Output the (X, Y) coordinate of the center of the cell containing the given text.  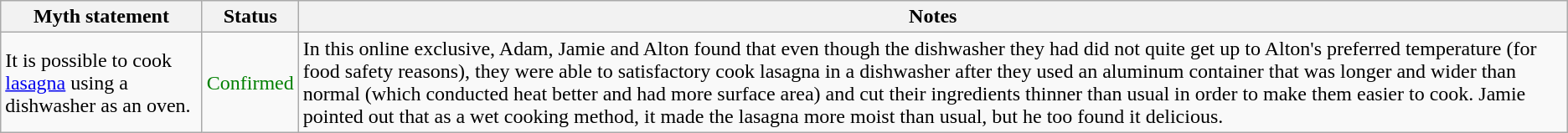
It is possible to cook lasagna using a dishwasher as an oven. (101, 82)
Notes (933, 17)
Status (250, 17)
Myth statement (101, 17)
Confirmed (250, 82)
